Scan for the cell matching the given text and deliver its (X, Y) coordinate at center. 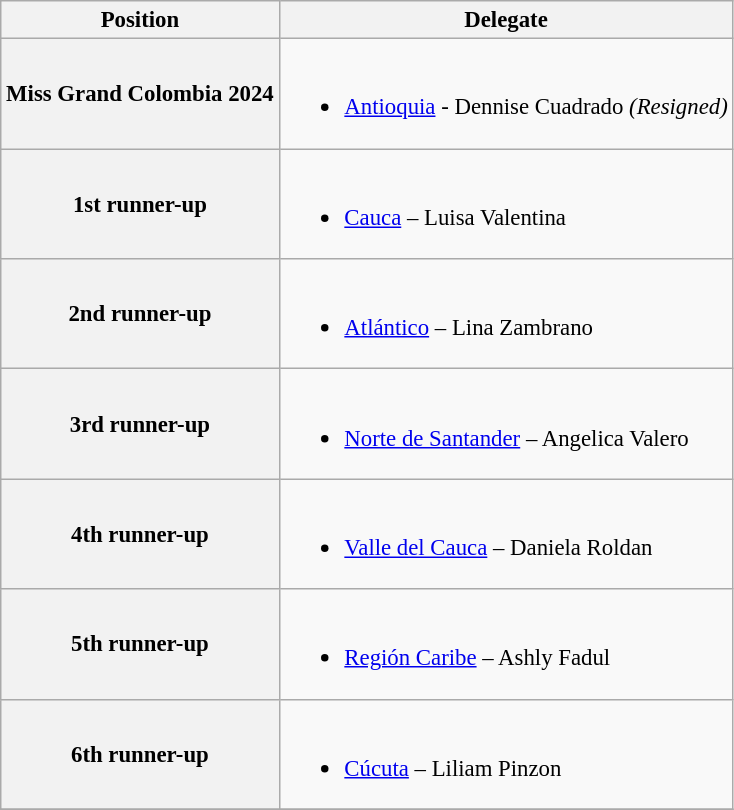
Región Caribe – Ashly Fadul (506, 644)
4th runner-up (140, 534)
Antioquia - Dennise Cuadrado (Resigned) (506, 94)
6th runner-up (140, 754)
Delegate (506, 20)
Cauca – Luisa Valentina (506, 204)
Atlántico – Lina Zambrano (506, 314)
Miss Grand Colombia 2024 (140, 94)
5th runner-up (140, 644)
Valle del Cauca – Daniela Roldan (506, 534)
Position (140, 20)
Cúcuta – Liliam Pinzon (506, 754)
3rd runner-up (140, 424)
1st runner-up (140, 204)
Norte de Santander – Angelica Valero (506, 424)
2nd runner-up (140, 314)
